From the cell containing the given text, extract its center point as [x, y] coordinate. 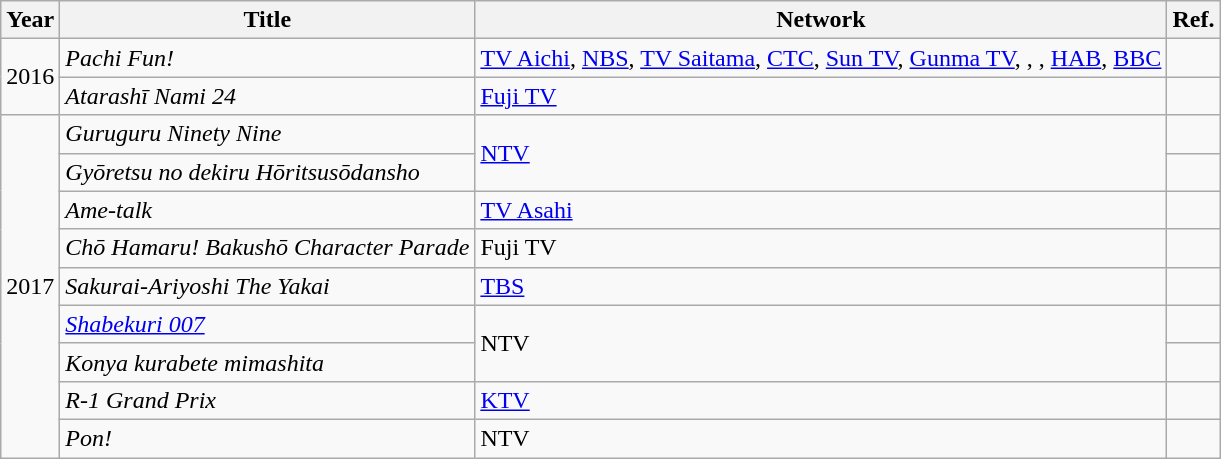
TV Asahi [821, 210]
2017 [30, 286]
Pon! [268, 438]
Network [821, 20]
TV Aichi, NBS, TV Saitama, CTC, Sun TV, Gunma TV, , , HAB, BBC [821, 58]
Guruguru Ninety Nine [268, 134]
KTV [821, 400]
Pachi Fun! [268, 58]
Gyōretsu no dekiru Hōritsusōdansho [268, 172]
R-1 Grand Prix [268, 400]
TBS [821, 286]
Title [268, 20]
Konya kurabete mimashita [268, 362]
Ame-talk [268, 210]
2016 [30, 77]
Sakurai-Ariyoshi The Yakai [268, 286]
Chō Hamaru! Bakushō Character Parade [268, 248]
Year [30, 20]
Shabekuri 007 [268, 324]
Atarashī Nami 24 [268, 96]
Ref. [1194, 20]
